Extract the [x, y] coordinate from the center of the cell holding the provided text.  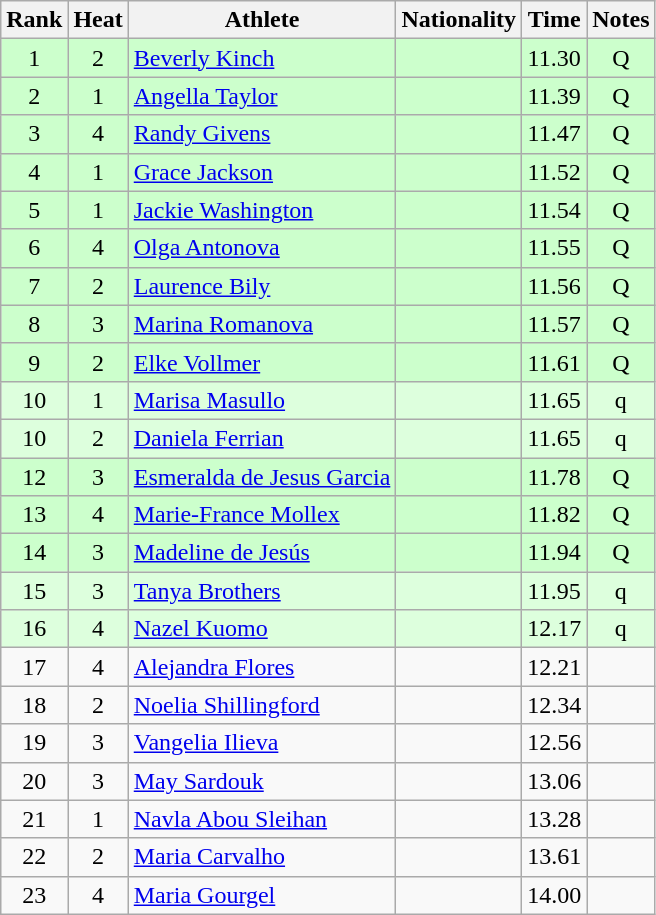
Nazel Kuomo [262, 629]
12.34 [554, 705]
14 [34, 553]
Randy Givens [262, 134]
Nationality [459, 20]
Notes [621, 20]
11.54 [554, 210]
Maria Carvalho [262, 857]
13 [34, 515]
11.61 [554, 362]
Vangelia Ilieva [262, 743]
May Sardouk [262, 781]
13.28 [554, 819]
8 [34, 324]
11.52 [554, 172]
11.39 [554, 96]
Navla Abou Sleihan [262, 819]
Heat [98, 20]
11.95 [554, 591]
18 [34, 705]
12.56 [554, 743]
20 [34, 781]
Marisa Masullo [262, 400]
Noelia Shillingford [262, 705]
Angella Taylor [262, 96]
Marie-France Mollex [262, 515]
11.56 [554, 286]
5 [34, 210]
13.61 [554, 857]
11.30 [554, 58]
Laurence Bily [262, 286]
12.17 [554, 629]
Jackie Washington [262, 210]
16 [34, 629]
Alejandra Flores [262, 667]
11.94 [554, 553]
9 [34, 362]
11.78 [554, 477]
Tanya Brothers [262, 591]
11.47 [554, 134]
Daniela Ferrian [262, 438]
Esmeralda de Jesus Garcia [262, 477]
Beverly Kinch [262, 58]
19 [34, 743]
13.06 [554, 781]
Madeline de Jesús [262, 553]
14.00 [554, 895]
22 [34, 857]
12 [34, 477]
21 [34, 819]
Rank [34, 20]
11.57 [554, 324]
11.55 [554, 248]
11.82 [554, 515]
Marina Romanova [262, 324]
Grace Jackson [262, 172]
6 [34, 248]
Athlete [262, 20]
23 [34, 895]
15 [34, 591]
Olga Antonova [262, 248]
12.21 [554, 667]
Time [554, 20]
7 [34, 286]
17 [34, 667]
Elke Vollmer [262, 362]
Maria Gourgel [262, 895]
